Identify which cell holds the provided text, then report its (x, y) central coordinate. 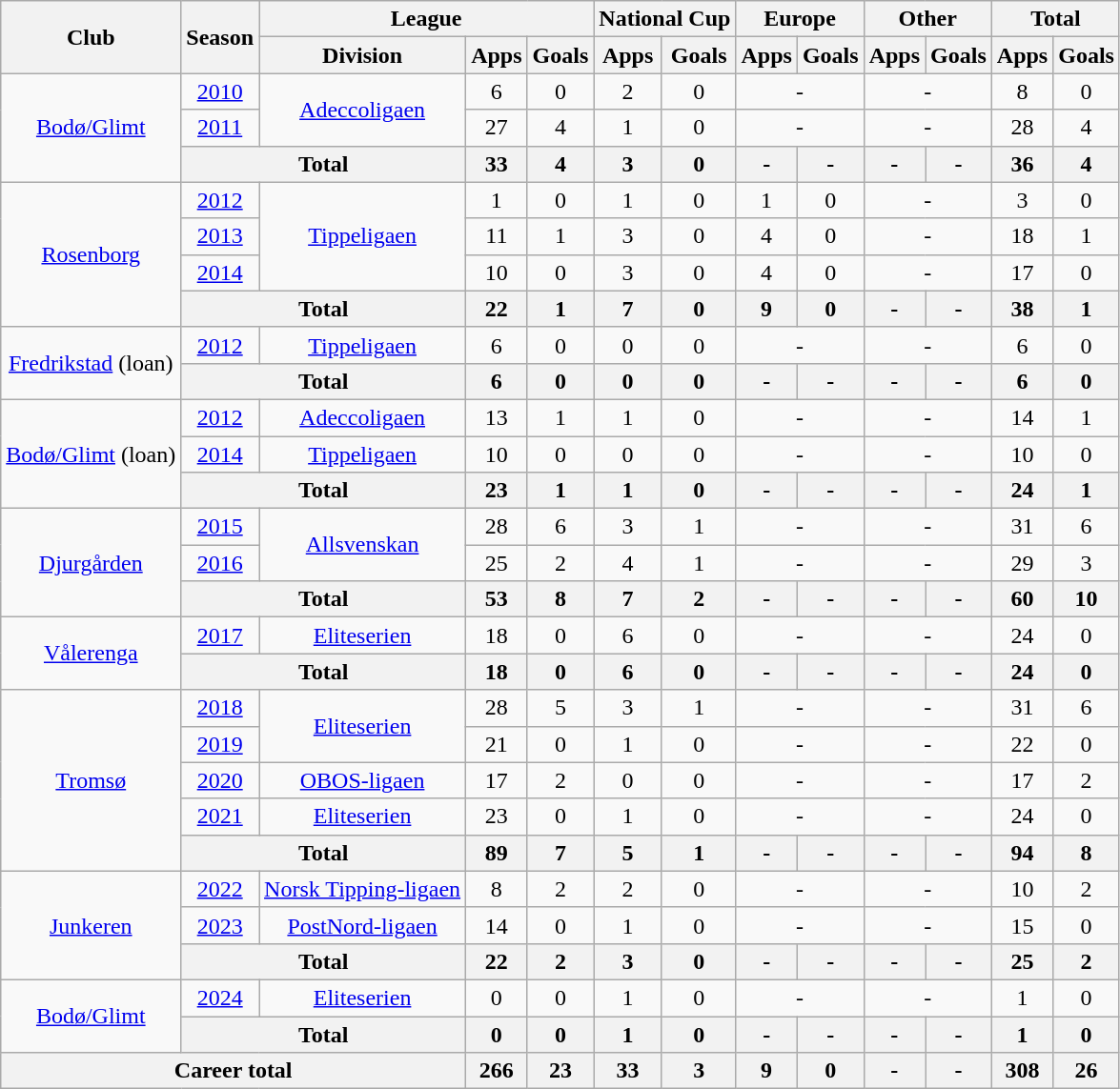
2017 (220, 635)
Vålerenga (92, 654)
13 (497, 417)
Bodø/Glimt (loan) (92, 454)
Division (362, 55)
Allsvenskan (362, 545)
2018 (220, 708)
Career total (234, 1071)
2023 (220, 925)
Rosenborg (92, 254)
2013 (220, 236)
2021 (220, 817)
Other (927, 19)
15 (1022, 925)
League (427, 19)
26 (1087, 1071)
Norsk Tipping-ligaen (362, 889)
Tromsø (92, 780)
2019 (220, 744)
89 (497, 853)
Europe (800, 19)
Junkeren (92, 925)
Fredrikstad (loan) (92, 363)
2010 (220, 91)
Season (220, 37)
2016 (220, 563)
94 (1022, 853)
36 (1022, 164)
308 (1022, 1071)
PostNord-ligaen (362, 925)
2011 (220, 128)
Djurgården (92, 563)
Club (92, 37)
11 (497, 236)
2020 (220, 780)
53 (497, 599)
2015 (220, 527)
27 (497, 128)
OBOS-ligaen (362, 780)
2024 (220, 998)
29 (1022, 563)
National Cup (665, 19)
2022 (220, 889)
266 (497, 1071)
60 (1022, 599)
38 (1022, 309)
21 (497, 744)
